Find where the given text appears and provide that cell's center as [x, y] coordinate. 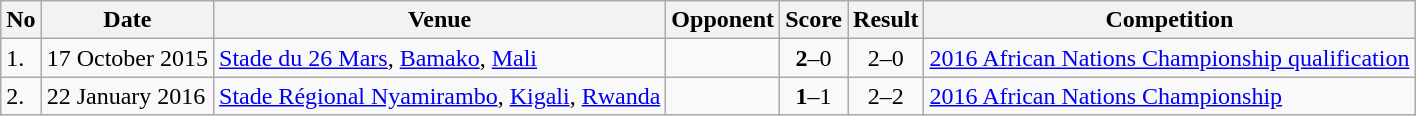
17 October 2015 [127, 58]
1–1 [814, 96]
Venue [440, 20]
Opponent [723, 20]
Stade Régional Nyamirambo, Kigali, Rwanda [440, 96]
Score [814, 20]
No [21, 20]
1. [21, 58]
2016 African Nations Championship [1170, 96]
Date [127, 20]
2. [21, 96]
Stade du 26 Mars, Bamako, Mali [440, 58]
2–2 [886, 96]
22 January 2016 [127, 96]
Result [886, 20]
2016 African Nations Championship qualification [1170, 58]
Competition [1170, 20]
